Capture the cell that displays the provided text and extract its [X, Y] central coordinate. 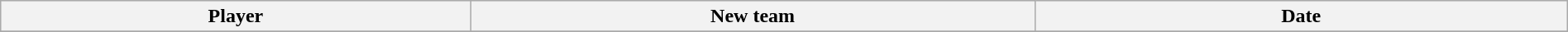
New team [753, 16]
Date [1301, 16]
Player [236, 16]
